Determine the (x, y) coordinate at the center of the cell enclosing the given text.  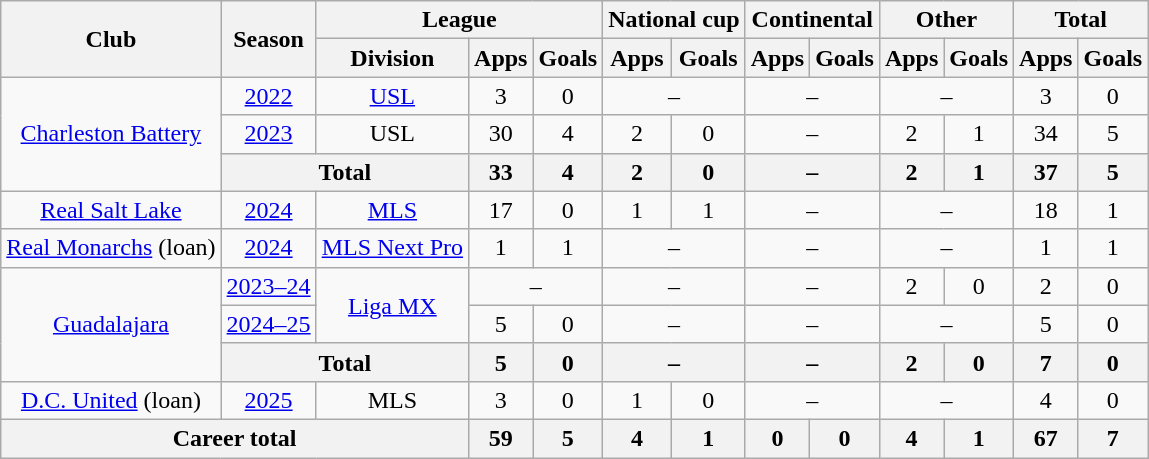
34 (1046, 134)
Liga MX (392, 305)
30 (501, 134)
Career total (235, 438)
37 (1046, 172)
Division (392, 58)
Real Salt Lake (111, 210)
2023–24 (268, 286)
Other (946, 20)
2023 (268, 134)
D.C. United (loan) (111, 400)
Continental (812, 20)
Guadalajara (111, 324)
2022 (268, 96)
59 (501, 438)
National cup (674, 20)
Real Monarchs (loan) (111, 248)
67 (1046, 438)
2025 (268, 400)
MLS Next Pro (392, 248)
18 (1046, 210)
17 (501, 210)
Season (268, 39)
33 (501, 172)
2024–25 (268, 324)
League (460, 20)
Club (111, 39)
Charleston Battery (111, 134)
